Identify which cell holds the provided text, then report its (x, y) central coordinate. 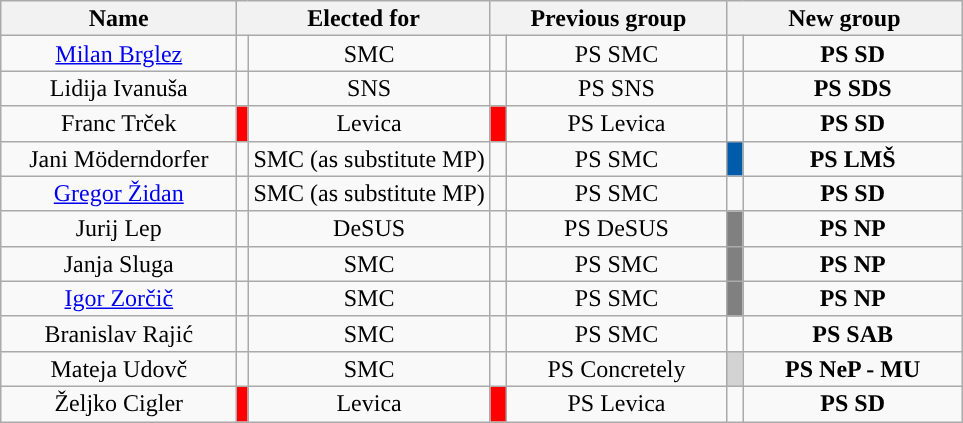
PS NeP - MU (852, 368)
PS SDS (852, 88)
Jani Möderndorfer (119, 158)
Milan Brglez (119, 54)
Željko Cigler (119, 404)
DeSUS (369, 228)
Igor Zorčič (119, 298)
PS SAB (852, 334)
Lidija Ivanuša (119, 88)
PS DeSUS (617, 228)
Elected for (364, 18)
PS Concretely (617, 368)
Janja Sluga (119, 264)
Name (119, 18)
PS SNS (617, 88)
Franc Trček (119, 124)
Mateja Udovč (119, 368)
New group (844, 18)
PS LMŠ (852, 158)
Previous group (608, 18)
SNS (369, 88)
Branislav Rajić (119, 334)
Gregor Židan (119, 194)
Jurij Lep (119, 228)
